Output the (x, y) coordinate of the center of the cell containing the given text.  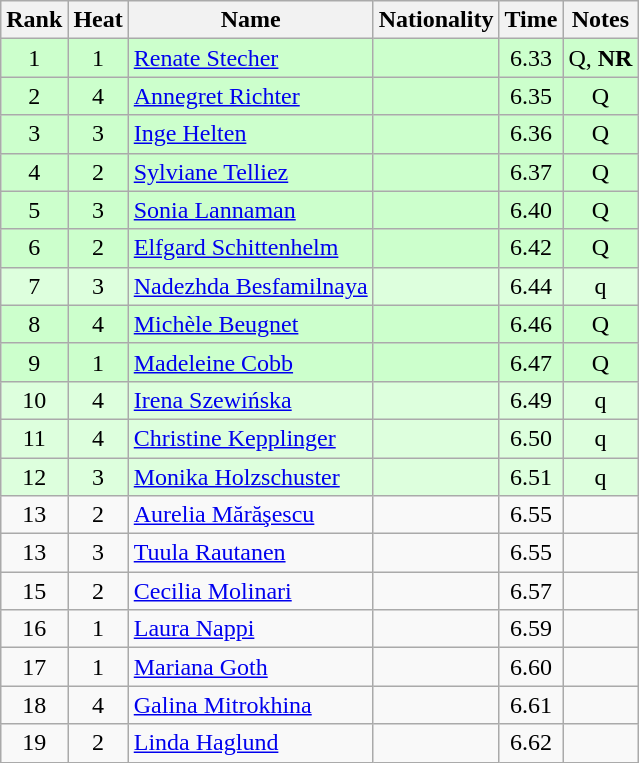
10 (34, 400)
Aurelia Mărăşescu (250, 515)
6.46 (531, 324)
Q, NR (600, 58)
6.50 (531, 438)
6 (34, 248)
Madeleine Cobb (250, 362)
Nadezhda Besfamilnaya (250, 286)
Irena Szewińska (250, 400)
Name (250, 20)
6.59 (531, 629)
Nationality (436, 20)
Monika Holzschuster (250, 477)
Galina Mitrokhina (250, 705)
6.57 (531, 591)
Inge Helten (250, 134)
Cecilia Molinari (250, 591)
15 (34, 591)
6.33 (531, 58)
17 (34, 667)
6.44 (531, 286)
6.61 (531, 705)
11 (34, 438)
19 (34, 743)
Time (531, 20)
Michèle Beugnet (250, 324)
6.36 (531, 134)
6.60 (531, 667)
6.40 (531, 210)
Rank (34, 20)
7 (34, 286)
Tuula Rautanen (250, 553)
Renate Stecher (250, 58)
Notes (600, 20)
Annegret Richter (250, 96)
Laura Nappi (250, 629)
Elfgard Schittenhelm (250, 248)
6.62 (531, 743)
5 (34, 210)
6.49 (531, 400)
6.47 (531, 362)
12 (34, 477)
Sonia Lannaman (250, 210)
18 (34, 705)
Mariana Goth (250, 667)
Sylviane Telliez (250, 172)
Linda Haglund (250, 743)
9 (34, 362)
8 (34, 324)
16 (34, 629)
6.51 (531, 477)
Heat (98, 20)
6.42 (531, 248)
6.35 (531, 96)
Christine Kepplinger (250, 438)
6.37 (531, 172)
